Scan for the cell matching the given text and deliver its (X, Y) coordinate at center. 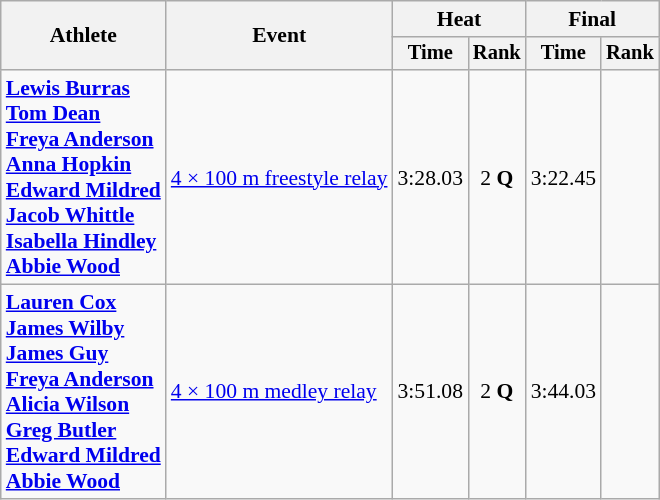
Lewis BurrasTom DeanFreya AndersonAnna HopkinEdward MildredJacob WhittleIsabella HindleyAbbie Wood (84, 177)
3:51.08 (430, 392)
4 × 100 m freestyle relay (280, 177)
Final (592, 19)
4 × 100 m medley relay (280, 392)
3:28.03 (430, 177)
Lauren CoxJames WilbyJames GuyFreya AndersonAlicia WilsonGreg ButlerEdward MildredAbbie Wood (84, 392)
Heat (460, 19)
3:44.03 (564, 392)
Athlete (84, 36)
3:22.45 (564, 177)
Event (280, 36)
